Scan for the cell matching the given text and deliver its [x, y] coordinate at center. 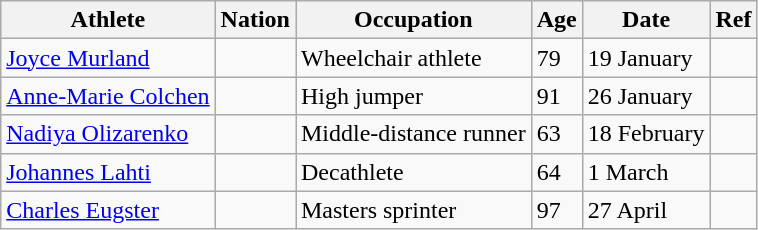
Wheelchair athlete [414, 58]
97 [556, 210]
Joyce Murland [108, 58]
18 February [646, 134]
1 March [646, 172]
26 January [646, 96]
High jumper [414, 96]
27 April [646, 210]
Middle-distance runner [414, 134]
Occupation [414, 20]
Athlete [108, 20]
Age [556, 20]
Date [646, 20]
Johannes Lahti [108, 172]
Nation [255, 20]
Nadiya Olizarenko [108, 134]
Anne-Marie Colchen [108, 96]
64 [556, 172]
Ref [734, 20]
Charles Eugster [108, 210]
63 [556, 134]
Masters sprinter [414, 210]
Decathlete [414, 172]
91 [556, 96]
79 [556, 58]
19 January [646, 58]
